Capture the cell that displays the provided text and extract its [X, Y] central coordinate. 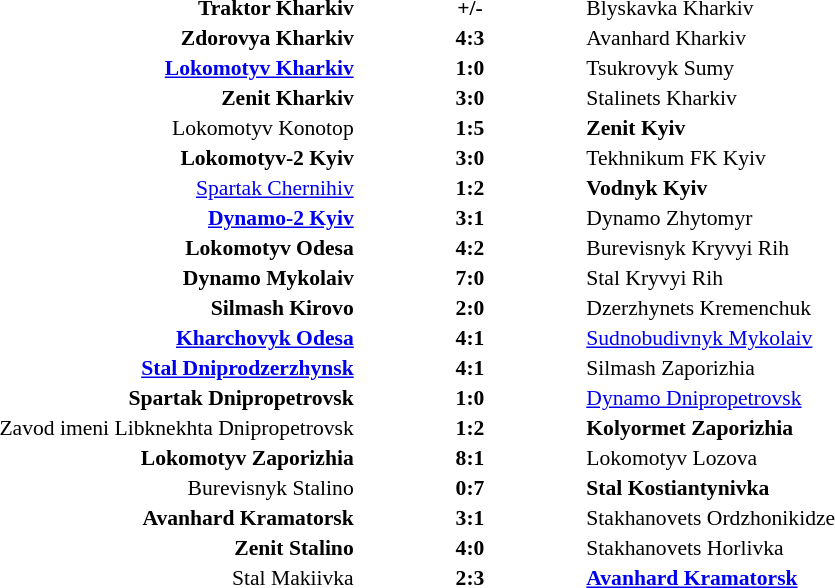
1:5 [470, 128]
7:0 [470, 278]
2:0 [470, 308]
4:3 [470, 38]
8:1 [470, 458]
4:0 [470, 548]
0:7 [470, 488]
4:2 [470, 248]
